Extract the [x, y] coordinate from the center of the cell holding the provided text.  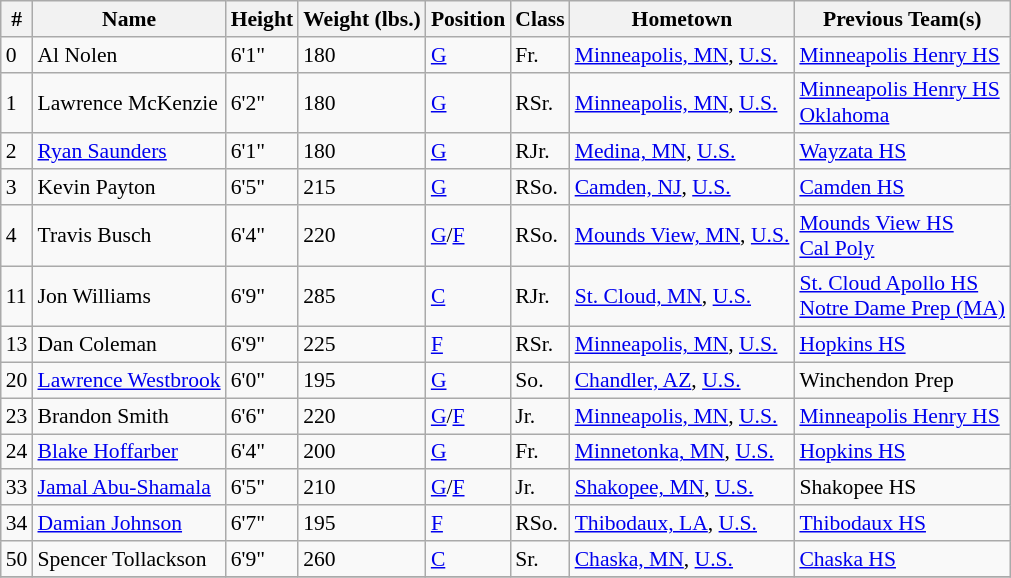
13 [17, 345]
Winchendon Prep [902, 381]
Jon Williams [128, 296]
Mounds View HSCal Poly [902, 236]
Class [540, 19]
285 [362, 296]
Name [128, 19]
Blake Hoffarber [128, 452]
Mounds View, MN, U.S. [682, 236]
24 [17, 452]
Thibodaux HS [902, 523]
200 [362, 452]
11 [17, 296]
Lawrence Westbrook [128, 381]
0 [17, 55]
Camden, NJ, U.S. [682, 187]
Thibodaux, LA, U.S. [682, 523]
St. Cloud, MN, U.S. [682, 296]
Kevin Payton [128, 187]
Wayzata HS [902, 152]
So. [540, 381]
225 [362, 345]
St. Cloud Apollo HSNotre Dame Prep (MA) [902, 296]
Sr. [540, 559]
6'0" [262, 381]
Chaska HS [902, 559]
6'7" [262, 523]
Lawrence McKenzie [128, 102]
Shakopee, MN, U.S. [682, 488]
Travis Busch [128, 236]
33 [17, 488]
Jamal Abu-Shamala [128, 488]
Weight (lbs.) [362, 19]
2 [17, 152]
Minnetonka, MN, U.S. [682, 452]
Camden HS [902, 187]
Damian Johnson [128, 523]
1 [17, 102]
6'2" [262, 102]
Medina, MN, U.S. [682, 152]
Al Nolen [128, 55]
Dan Coleman [128, 345]
Chandler, AZ, U.S. [682, 381]
Hometown [682, 19]
Shakopee HS [902, 488]
6'6" [262, 416]
4 [17, 236]
Height [262, 19]
50 [17, 559]
34 [17, 523]
210 [362, 488]
Minneapolis Henry HSOklahoma [902, 102]
20 [17, 381]
215 [362, 187]
260 [362, 559]
Ryan Saunders [128, 152]
Spencer Tollackson [128, 559]
Chaska, MN, U.S. [682, 559]
23 [17, 416]
Brandon Smith [128, 416]
Previous Team(s) [902, 19]
Position [468, 19]
# [17, 19]
3 [17, 187]
